Return (x, y) of the center of cell containing provided text 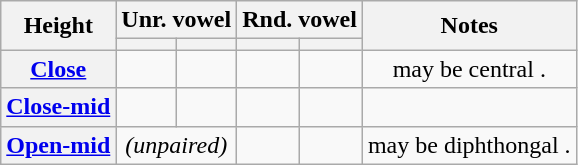
may be diphthongal . (469, 145)
Unr. vowel (176, 20)
Close (58, 69)
Close-mid (58, 107)
(unpaired) (176, 145)
Notes (469, 26)
may be central . (469, 69)
Height (58, 26)
Open-mid (58, 145)
Rnd. vowel (300, 20)
